Identify which cell holds the provided text, then report its (x, y) central coordinate. 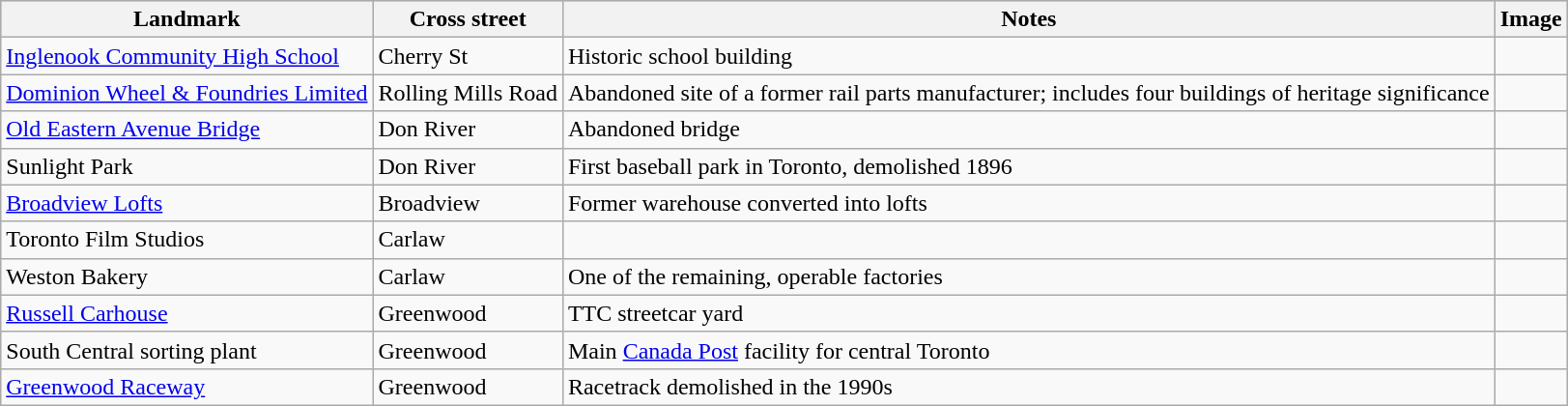
Old Eastern Avenue Bridge (187, 130)
Weston Bakery (187, 276)
Racetrack demolished in the 1990s (1028, 387)
TTC streetcar yard (1028, 313)
One of the remaining, operable factories (1028, 276)
Abandoned bridge (1028, 130)
Greenwood Raceway (187, 387)
Former warehouse converted into lofts (1028, 203)
Historic school building (1028, 56)
South Central sorting plant (187, 350)
Cross street (468, 19)
Broadview (468, 203)
Cherry St (468, 56)
Landmark (187, 19)
Broadview Lofts (187, 203)
Abandoned site of a former rail parts manufacturer; includes four buildings of heritage significance (1028, 93)
Sunlight Park (187, 166)
First baseball park in Toronto, demolished 1896 (1028, 166)
Inglenook Community High School (187, 56)
Rolling Mills Road (468, 93)
Notes (1028, 19)
Image (1530, 19)
Dominion Wheel & Foundries Limited (187, 93)
Russell Carhouse (187, 313)
Toronto Film Studios (187, 240)
Main Canada Post facility for central Toronto (1028, 350)
